Detect which cell encompasses the target text, then output its [X, Y] center coordinate. 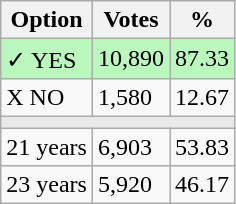
12.67 [202, 97]
5,920 [130, 185]
1,580 [130, 97]
6,903 [130, 147]
53.83 [202, 147]
23 years [47, 185]
46.17 [202, 185]
✓ YES [47, 59]
% [202, 20]
21 years [47, 147]
X NO [47, 97]
87.33 [202, 59]
Option [47, 20]
Votes [130, 20]
10,890 [130, 59]
